Extract the (X, Y) coordinate from the center of the cell holding the provided text.  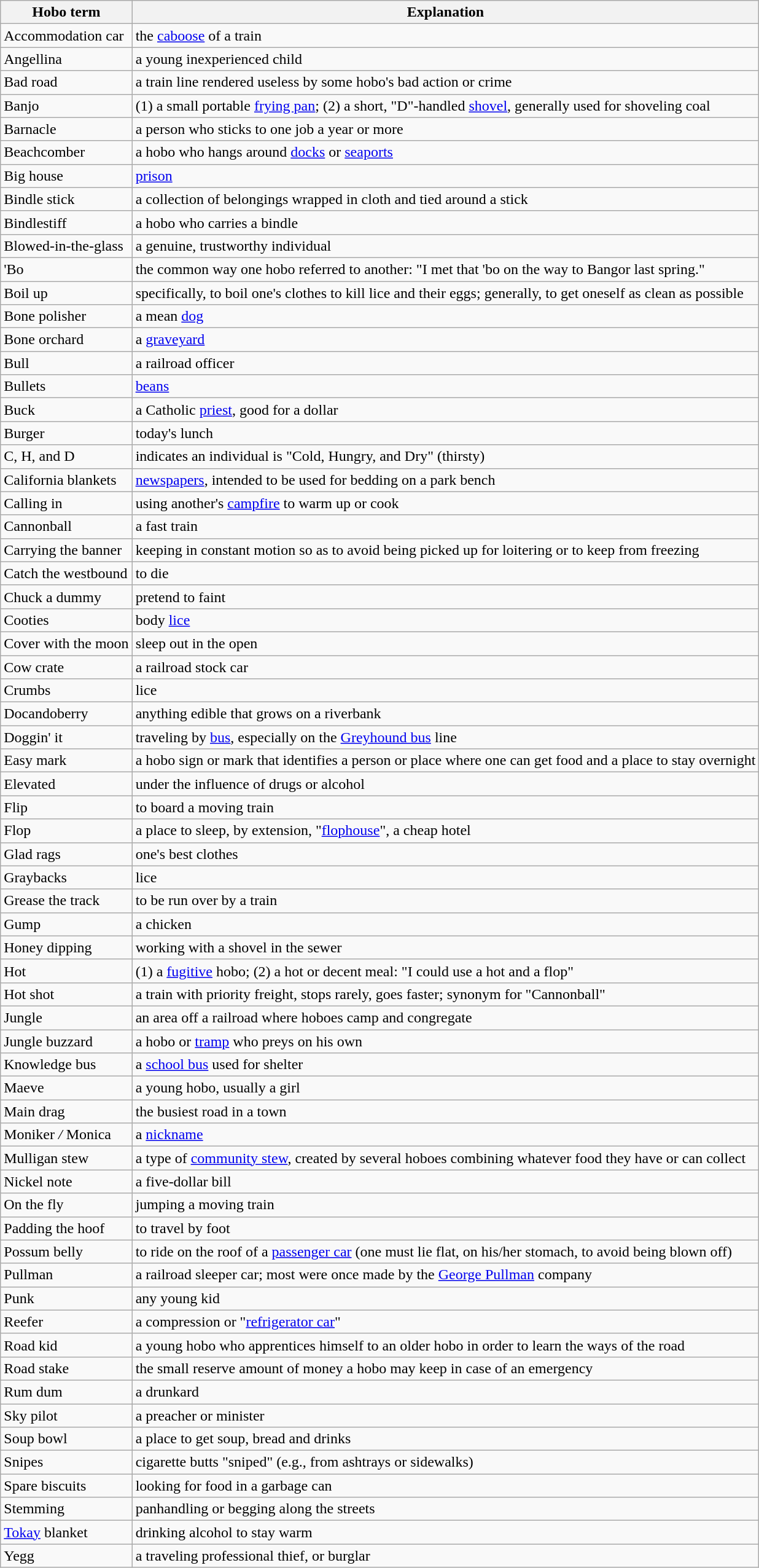
a genuine, trustworthy individual (446, 246)
Bindlestiff (66, 222)
Bone polisher (66, 316)
a place to get soup, bread and drinks (446, 1439)
Knowledge bus (66, 1065)
any young kid (446, 1298)
Bone orchard (66, 340)
Reefer (66, 1322)
Doggin' it (66, 737)
a young hobo, usually a girl (446, 1088)
body lice (446, 620)
one's best clothes (446, 854)
keeping in constant motion so as to avoid being picked up for loitering or to keep from freezing (446, 550)
a young inexperienced child (446, 59)
a five-dollar bill (446, 1182)
to die (446, 573)
a Catholic priest, good for a dollar (446, 410)
to board a moving train (446, 807)
Burger (66, 433)
Spare biscuits (66, 1486)
looking for food in a garbage can (446, 1486)
Snipes (66, 1462)
cigarette butts "sniped" (e.g., from ashtrays or sidewalks) (446, 1462)
Tokay blanket (66, 1532)
the busiest road in a town (446, 1111)
Maeve (66, 1088)
a person who sticks to one job a year or more (446, 129)
a railroad sleeper car; most were once made by the George Pullman company (446, 1275)
Yegg (66, 1556)
Grease the track (66, 901)
a young hobo who apprentices himself to an older hobo in order to learn the ways of the road (446, 1345)
Cannonball (66, 527)
indicates an individual is "Cold, Hungry, and Dry" (thirsty) (446, 457)
Honey dipping (66, 947)
a preacher or minister (446, 1415)
Jungle buzzard (66, 1041)
prison (446, 176)
panhandling or begging along the streets (446, 1509)
Calling in (66, 503)
Hobo term (66, 12)
On the fly (66, 1205)
pretend to faint (446, 597)
Main drag (66, 1111)
Glad rags (66, 854)
Banjo (66, 106)
an area off a railroad where hoboes camp and congregate (446, 1017)
Beachcomber (66, 152)
Possum belly (66, 1252)
Nickel note (66, 1182)
the caboose of a train (446, 36)
anything edible that grows on a riverbank (446, 714)
a place to sleep, by extension, "flophouse", a cheap hotel (446, 831)
specifically, to boil one's clothes to kill lice and their eggs; generally, to get oneself as clean as possible (446, 293)
a chicken (446, 924)
Sky pilot (66, 1415)
Explanation (446, 12)
traveling by bus, especially on the Greyhound bus line (446, 737)
'Bo (66, 269)
C, H, and D (66, 457)
Rum dum (66, 1392)
a collection of belongings wrapped in cloth and tied around a stick (446, 199)
a hobo sign or mark that identifies a person or place where one can get food and a place to stay overnight (446, 761)
jumping a moving train (446, 1205)
Gump (66, 924)
Carrying the banner (66, 550)
Elevated (66, 784)
a train with priority freight, stops rarely, goes faster; synonym for "Cannonball" (446, 994)
Docandoberry (66, 714)
Cooties (66, 620)
Buck (66, 410)
a mean dog (446, 316)
Big house (66, 176)
Cover with the moon (66, 643)
to ride on the roof of a passenger car (one must lie flat, on his/her stomach, to avoid being blown off) (446, 1252)
Bull (66, 363)
Stemming (66, 1509)
Road kid (66, 1345)
a hobo who hangs around docks or seaports (446, 152)
working with a shovel in the sewer (446, 947)
a hobo or tramp who preys on his own (446, 1041)
Flop (66, 831)
Bindle stick (66, 199)
a train line rendered useless by some hobo's bad action or crime (446, 82)
a fast train (446, 527)
to travel by foot (446, 1228)
Crumbs (66, 691)
a railroad stock car (446, 667)
Bad road (66, 82)
Cow crate (66, 667)
drinking alcohol to stay warm (446, 1532)
Accommodation car (66, 36)
a compression or "refrigerator car" (446, 1322)
Hot shot (66, 994)
Jungle (66, 1017)
Angellina (66, 59)
a railroad officer (446, 363)
Soup bowl (66, 1439)
Road stake (66, 1368)
Punk (66, 1298)
Barnacle (66, 129)
a type of community stew, created by several hoboes combining whatever food they have or can collect (446, 1158)
sleep out in the open (446, 643)
Chuck a dummy (66, 597)
Pullman (66, 1275)
Blowed-in-the-glass (66, 246)
to be run over by a train (446, 901)
a hobo who carries a bindle (446, 222)
(1) a small portable frying pan; (2) a short, "D"-handled shovel, generally used for shoveling coal (446, 106)
newspapers, intended to be used for bedding on a park bench (446, 480)
Catch the westbound (66, 573)
Mulligan stew (66, 1158)
Graybacks (66, 877)
Bullets (66, 386)
Moniker / Monica (66, 1135)
Flip (66, 807)
Boil up (66, 293)
California blankets (66, 480)
Hot (66, 971)
under the influence of drugs or alcohol (446, 784)
Easy mark (66, 761)
a graveyard (446, 340)
beans (446, 386)
the common way one hobo referred to another: "I met that 'bo on the way to Bangor last spring." (446, 269)
Padding the hoof (66, 1228)
the small reserve amount of money a hobo may keep in case of an emergency (446, 1368)
a traveling professional thief, or burglar (446, 1556)
a drunkard (446, 1392)
today's lunch (446, 433)
using another's campfire to warm up or cook (446, 503)
(1) a fugitive hobo; (2) a hot or decent meal: "I could use a hot and a flop" (446, 971)
a nickname (446, 1135)
a school bus used for shelter (446, 1065)
